Return the [x, y] coordinate for the center point of the cell that contains the specified text.  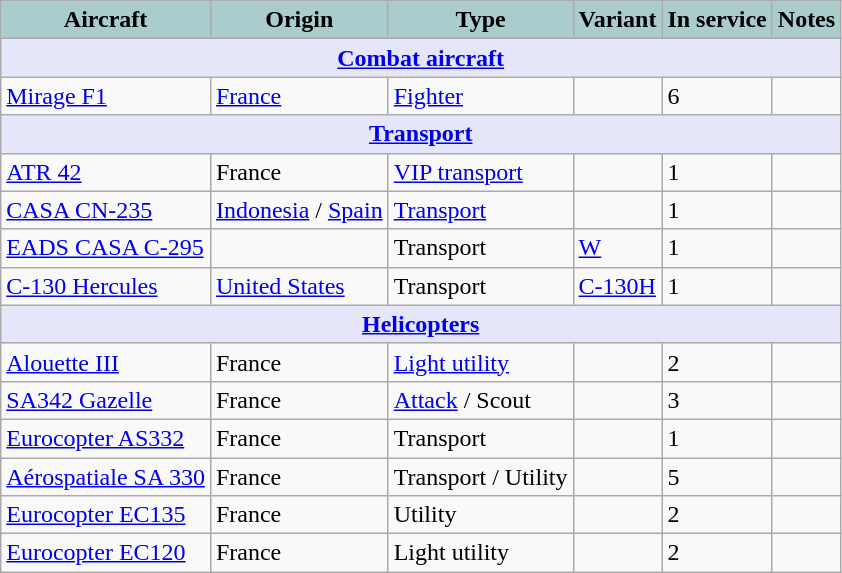
Helicopters [421, 324]
Utility [480, 515]
C-130 Hercules [106, 286]
Transport / Utility [480, 477]
ATR 42 [106, 172]
VIP transport [480, 172]
C-130H [618, 286]
Notes [806, 20]
6 [717, 96]
Indonesia / Spain [299, 210]
In service [717, 20]
EADS CASA C-295 [106, 248]
Origin [299, 20]
Combat aircraft [421, 58]
SA342 Gazelle [106, 400]
Eurocopter EC120 [106, 553]
3 [717, 400]
Fighter [480, 96]
Eurocopter EC135 [106, 515]
Type [480, 20]
Attack / Scout [480, 400]
United States [299, 286]
Eurocopter AS332 [106, 438]
CASA CN-235 [106, 210]
W [618, 248]
Mirage F1 [106, 96]
Aircraft [106, 20]
5 [717, 477]
Aérospatiale SA 330 [106, 477]
Variant [618, 20]
Alouette III [106, 362]
